Return the (x, y) coordinate for the center point of the cell that contains the specified text.  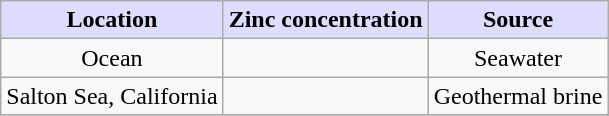
Salton Sea, California (112, 96)
Location (112, 20)
Seawater (518, 58)
Source (518, 20)
Zinc concentration (326, 20)
Ocean (112, 58)
Geothermal brine (518, 96)
